Pinpoint the cell where the given text exists, returning its [X, Y] midpoint coordinate. 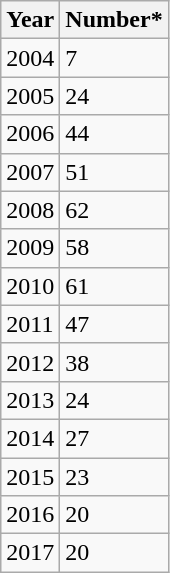
2015 [30, 477]
Number* [114, 20]
2009 [30, 248]
2008 [30, 210]
47 [114, 324]
23 [114, 477]
2006 [30, 134]
2007 [30, 172]
38 [114, 362]
58 [114, 248]
44 [114, 134]
2005 [30, 96]
62 [114, 210]
51 [114, 172]
Year [30, 20]
7 [114, 58]
61 [114, 286]
2016 [30, 515]
27 [114, 438]
2011 [30, 324]
2012 [30, 362]
2017 [30, 553]
2010 [30, 286]
2013 [30, 400]
2004 [30, 58]
2014 [30, 438]
